Output the [X, Y] coordinate of the center of the cell containing the given text.  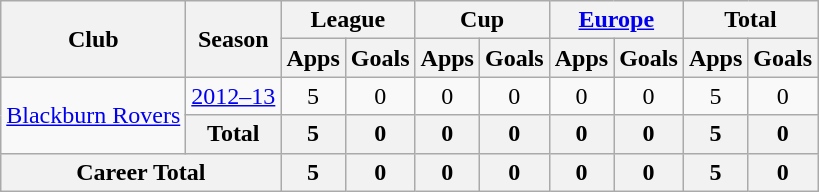
Club [94, 39]
League [348, 20]
Career Total [141, 172]
Blackburn Rovers [94, 115]
Cup [482, 20]
Season [234, 39]
Europe [616, 20]
2012–13 [234, 96]
